For the text-containing cell, return its midpoint in [X, Y] coordinate format. 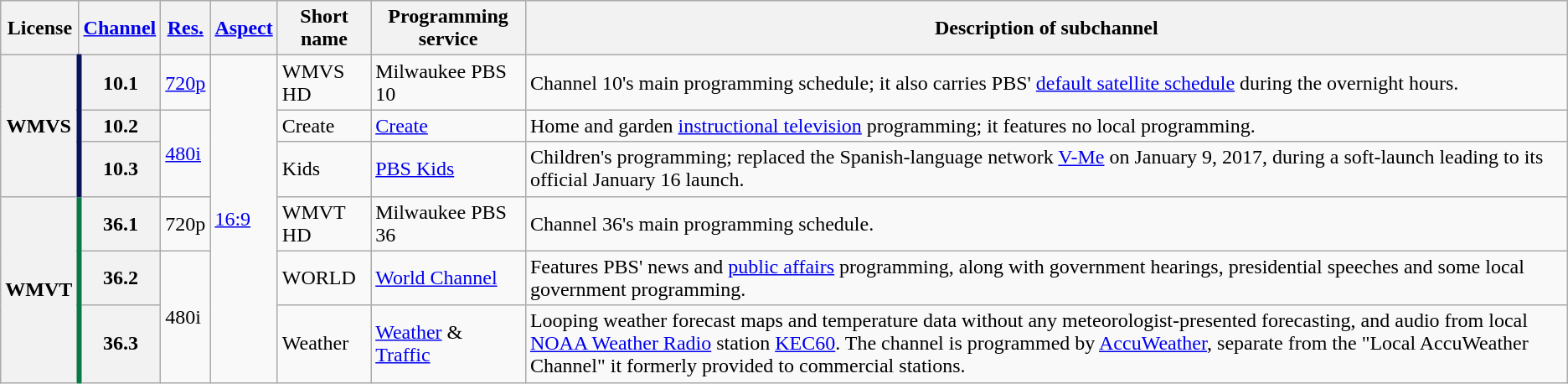
36.1 [120, 223]
WMVS HD [323, 82]
10.1 [120, 82]
Kids [323, 169]
36.2 [120, 278]
Weather & Traffic [449, 344]
Res. [186, 29]
World Channel [449, 278]
Milwaukee PBS 36 [449, 223]
Aspect [244, 29]
Channel 10's main programming schedule; it also carries PBS' default satellite schedule during the overnight hours. [1046, 82]
36.3 [120, 344]
10.3 [120, 169]
WMVS [40, 126]
Channel [120, 29]
16:9 [244, 219]
WMVT [40, 289]
Short name [323, 29]
WMVT HD [323, 223]
WORLD [323, 278]
License [40, 29]
Features PBS' news and public affairs programming, along with government hearings, presidential speeches and some local government programming. [1046, 278]
Programming service [449, 29]
Description of subchannel [1046, 29]
Home and garden instructional television programming; it features no local programming. [1046, 126]
PBS Kids [449, 169]
10.2 [120, 126]
Milwaukee PBS 10 [449, 82]
Weather [323, 344]
Channel 36's main programming schedule. [1046, 223]
